Find where the given text appears and provide that cell's center as (X, Y) coordinate. 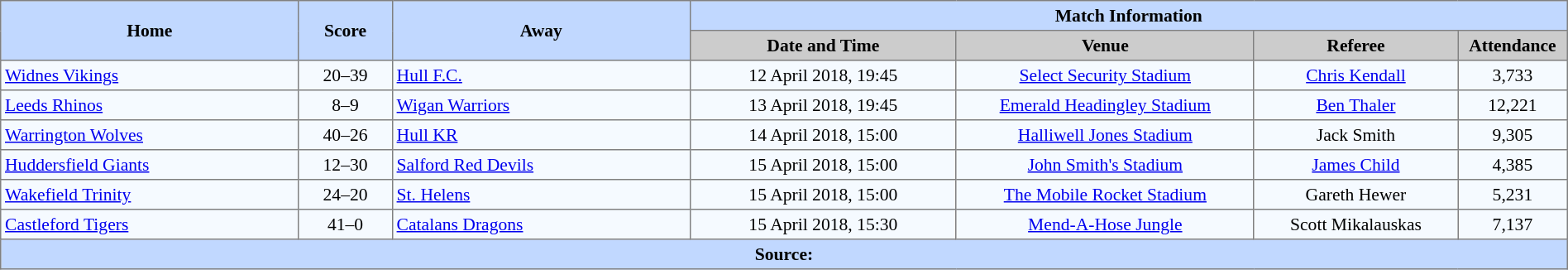
12,221 (1513, 105)
Match Information (1128, 16)
Gareth Hewer (1355, 195)
Attendance (1513, 46)
Halliwell Jones Stadium (1105, 135)
Jack Smith (1355, 135)
Hull F.C. (541, 75)
John Smith's Stadium (1105, 165)
Castleford Tigers (150, 224)
Leeds Rhinos (150, 105)
Huddersfield Giants (150, 165)
James Child (1355, 165)
Salford Red Devils (541, 165)
Catalans Dragons (541, 224)
Wakefield Trinity (150, 195)
Wigan Warriors (541, 105)
Select Security Stadium (1105, 75)
41–0 (346, 224)
Ben Thaler (1355, 105)
St. Helens (541, 195)
3,733 (1513, 75)
12 April 2018, 19:45 (823, 75)
Away (541, 31)
Scott Mikalauskas (1355, 224)
Date and Time (823, 46)
Score (346, 31)
Venue (1105, 46)
20–39 (346, 75)
15 April 2018, 15:30 (823, 224)
Home (150, 31)
8–9 (346, 105)
Warrington Wolves (150, 135)
Widnes Vikings (150, 75)
14 April 2018, 15:00 (823, 135)
The Mobile Rocket Stadium (1105, 195)
Source: (784, 254)
13 April 2018, 19:45 (823, 105)
40–26 (346, 135)
24–20 (346, 195)
Hull KR (541, 135)
5,231 (1513, 195)
4,385 (1513, 165)
7,137 (1513, 224)
9,305 (1513, 135)
Emerald Headingley Stadium (1105, 105)
12–30 (346, 165)
Mend-A-Hose Jungle (1105, 224)
Referee (1355, 46)
Chris Kendall (1355, 75)
